From the cell containing the given text, extract its center point as (X, Y) coordinate. 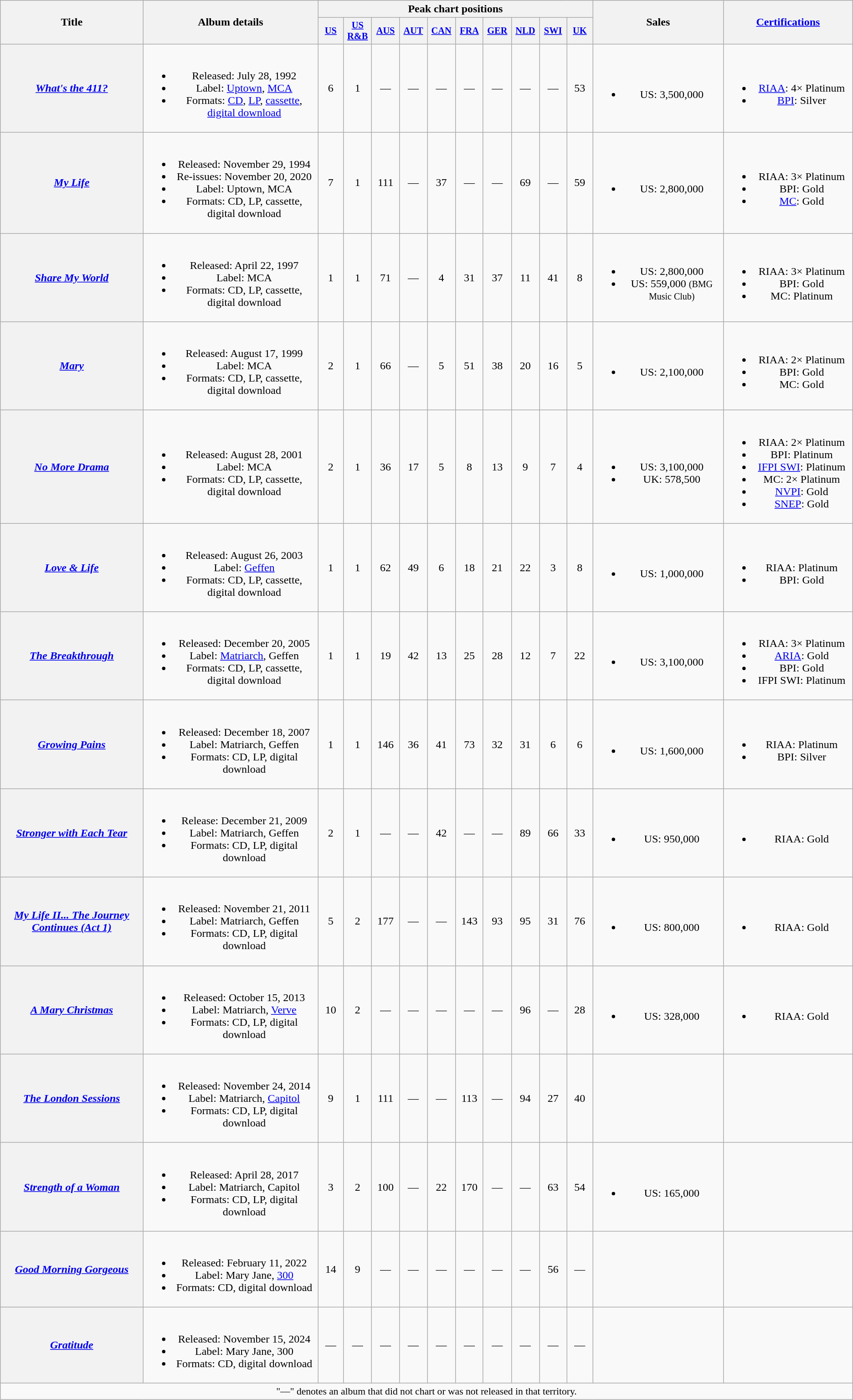
FRA (469, 31)
40 (580, 1098)
Released: July 28, 1992Label: Uptown, MCAFormats: CD, LP, cassette, digital download (231, 88)
16 (553, 366)
53 (580, 88)
100 (385, 1187)
Peak chart positions (456, 9)
Released: August 26, 2003Label: GeffenFormats: CD, LP, cassette, digital download (231, 568)
56 (553, 1269)
Album details (231, 22)
59 (580, 183)
Released: August 28, 2001Label: MCAFormats: CD, LP, cassette, digital download (231, 467)
US: 2,800,000 (658, 183)
62 (385, 568)
51 (469, 366)
Strength of a Woman (72, 1187)
Stronger with Each Tear (72, 833)
Released: October 15, 2013Label: Matriarch, VerveFormats: CD, LP, digital download (231, 1010)
19 (385, 656)
14 (331, 1269)
The Breakthrough (72, 656)
"—" denotes an album that did not chart or was not released in that territory. (426, 1391)
Released: November 29, 1994Re-issues: November 20, 2020Label: Uptown, MCAFormats: CD, LP, cassette, digital download (231, 183)
AUT (413, 31)
UK (580, 31)
Released: April 28, 2017Label: Matriarch, CapitolFormats: CD, LP, digital download (231, 1187)
RIAA: 3× PlatinumARIA: GoldBPI: GoldIFPI SWI: Platinum (788, 656)
Growing Pains (72, 744)
Good Morning Gorgeous (72, 1269)
My Life II... The Journey Continues (Act 1) (72, 921)
143 (469, 921)
Released: November 21, 2011Label: Matriarch, GeffenFormats: CD, LP, digital download (231, 921)
49 (413, 568)
Released: November 24, 2014Label: Matriarch, CapitolFormats: CD, LP, digital download (231, 1098)
Released: February 11, 2022Label: Mary Jane, 300Formats: CD, digital download (231, 1269)
73 (469, 744)
Released: August 17, 1999Label: MCAFormats: CD, LP, cassette, digital download (231, 366)
RIAA: 3× PlatinumBPI: GoldMC: Platinum (788, 278)
Certifications (788, 22)
AUS (385, 31)
Love & Life (72, 568)
11 (525, 278)
Gratitude (72, 1345)
RIAA: 2× PlatinumBPI: PlatinumIFPI SWI: Platinum MC: 2× PlatinumNVPI: GoldSNEP: Gold (788, 467)
RIAA: PlatinumBPI: Gold (788, 568)
US: 2,800,000US: 559,000 (BMG Music Club) (658, 278)
US (331, 31)
71 (385, 278)
Title (72, 22)
Released: December 18, 2007Label: Matriarch, GeffenFormats: CD, LP, digital download (231, 744)
Mary (72, 366)
18 (469, 568)
Sales (658, 22)
CAN (442, 31)
RIAA: 4× PlatinumBPI: Silver (788, 88)
The London Sessions (72, 1098)
20 (525, 366)
69 (525, 183)
170 (469, 1187)
94 (525, 1098)
89 (525, 833)
NLD (525, 31)
177 (385, 921)
US: 328,000 (658, 1010)
A Mary Christmas (72, 1010)
US: 3,100,000 (658, 656)
95 (525, 921)
RIAA: 2× PlatinumBPI: GoldMC: Gold (788, 366)
US: 1,600,000 (658, 744)
Release: December 21, 2009Label: Matriarch, GeffenFormats: CD, LP, digital download (231, 833)
What's the 411? (72, 88)
US: 3,500,000 (658, 88)
10 (331, 1010)
63 (553, 1187)
27 (553, 1098)
12 (525, 656)
Released: December 20, 2005Label: Matriarch, GeffenFormats: CD, LP, cassette, digital download (231, 656)
US R&B (358, 31)
33 (580, 833)
17 (413, 467)
US: 2,100,000 (658, 366)
32 (497, 744)
RIAA: PlatinumBPI: Silver (788, 744)
76 (580, 921)
GER (497, 31)
Share My World (72, 278)
US: 3,100,000UK: 578,500 (658, 467)
SWI (553, 31)
US: 950,000 (658, 833)
Released: April 22, 1997Label: MCAFormats: CD, LP, cassette, digital download (231, 278)
113 (469, 1098)
38 (497, 366)
54 (580, 1187)
Released: November 15, 2024Label: Mary Jane, 300Formats: CD, digital download (231, 1345)
No More Drama (72, 467)
RIAA: 3× PlatinumBPI: GoldMC: Gold (788, 183)
25 (469, 656)
93 (497, 921)
US: 800,000 (658, 921)
146 (385, 744)
US: 165,000 (658, 1187)
My Life (72, 183)
US: 1,000,000 (658, 568)
21 (497, 568)
96 (525, 1010)
